Return the (X, Y) coordinate for the center point of the cell that contains the specified text.  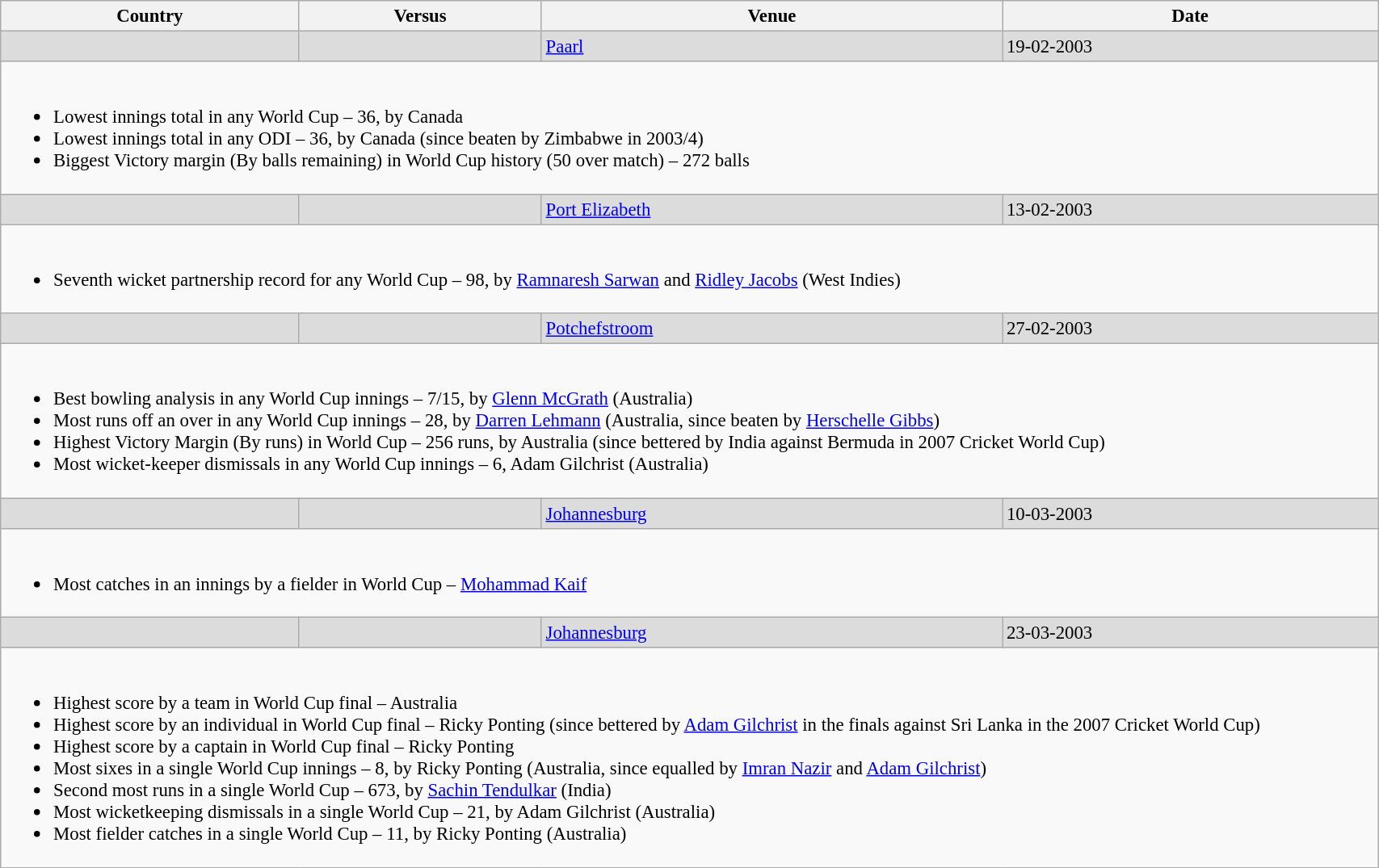
Venue (771, 16)
27-02-2003 (1191, 329)
Versus (420, 16)
Country (150, 16)
Paarl (771, 47)
Potchefstroom (771, 329)
19-02-2003 (1191, 47)
23-03-2003 (1191, 633)
10-03-2003 (1191, 514)
Port Elizabeth (771, 209)
Date (1191, 16)
13-02-2003 (1191, 209)
Seventh wicket partnership record for any World Cup – 98, by Ramnaresh Sarwan and Ridley Jacobs (West Indies) (690, 269)
Most catches in an innings by a fielder in World Cup – Mohammad Kaif (690, 572)
